Search for the cell housing the specified text and yield its [X, Y] center coordinate. 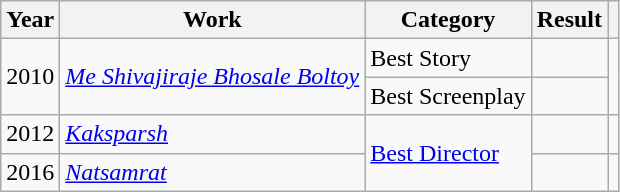
Result [569, 20]
2016 [30, 172]
Best Screenplay [448, 96]
Me Shivajiraje Bhosale Boltoy [212, 77]
Work [212, 20]
Kaksparsh [212, 134]
Year [30, 20]
2010 [30, 77]
Best Story [448, 58]
Category [448, 20]
Natsamrat [212, 172]
2012 [30, 134]
Best Director [448, 153]
